Search for the cell housing the specified text and yield its (x, y) center coordinate. 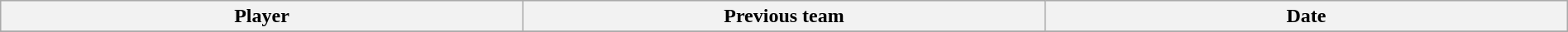
Player (262, 16)
Date (1307, 16)
Previous team (784, 16)
